For the text-containing cell, return its midpoint in (x, y) coordinate format. 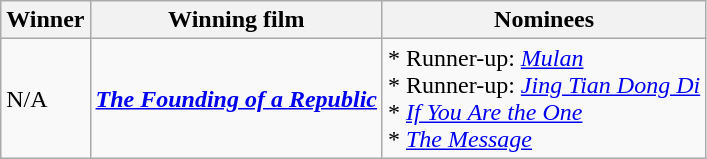
Nominees (544, 20)
Winner (46, 20)
Winning film (236, 20)
The Founding of a Republic (236, 98)
N/A (46, 98)
* Runner-up: Mulan * Runner-up: Jing Tian Dong Di * If You Are the One * The Message (544, 98)
